Provide the (x, y) coordinate of the cell's center where the given text is located.  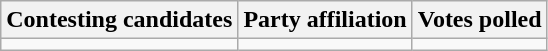
Votes polled (480, 20)
Contesting candidates (120, 20)
Party affiliation (325, 20)
